From the cell containing the given text, extract its center point as (X, Y) coordinate. 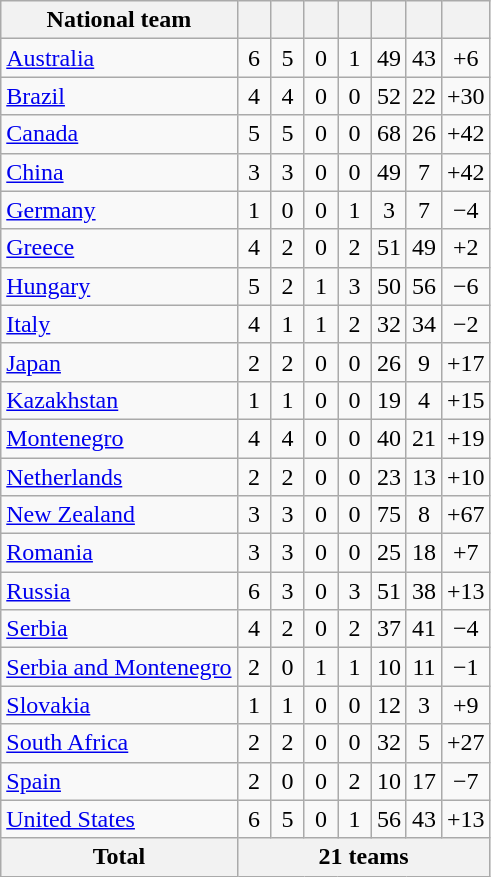
+6 (466, 58)
Montenegro (119, 438)
Serbia (119, 629)
China (119, 172)
Australia (119, 58)
Spain (119, 781)
Russia (119, 591)
40 (388, 438)
22 (424, 96)
23 (388, 477)
13 (424, 477)
8 (424, 515)
21 teams (364, 857)
38 (424, 591)
+7 (466, 553)
52 (388, 96)
Japan (119, 362)
Hungary (119, 286)
68 (388, 134)
Total (119, 857)
34 (424, 324)
Germany (119, 210)
50 (388, 286)
Italy (119, 324)
11 (424, 667)
18 (424, 553)
25 (388, 553)
12 (388, 705)
+2 (466, 248)
+9 (466, 705)
−6 (466, 286)
Serbia and Montenegro (119, 667)
37 (388, 629)
United States (119, 819)
+67 (466, 515)
9 (424, 362)
−2 (466, 324)
+10 (466, 477)
−7 (466, 781)
19 (388, 400)
New Zealand (119, 515)
Slovakia (119, 705)
21 (424, 438)
Canada (119, 134)
+27 (466, 743)
Greece (119, 248)
National team (119, 20)
Romania (119, 553)
Netherlands (119, 477)
−1 (466, 667)
Brazil (119, 96)
Kazakhstan (119, 400)
+17 (466, 362)
+19 (466, 438)
+15 (466, 400)
75 (388, 515)
South Africa (119, 743)
41 (424, 629)
17 (424, 781)
+30 (466, 96)
